From the cell containing the given text, extract its center point as [x, y] coordinate. 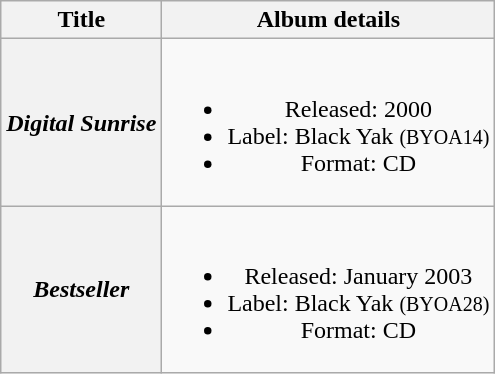
Released: January 2003Label: Black Yak (BYOA28)Format: CD [328, 290]
Title [82, 20]
Album details [328, 20]
Bestseller [82, 290]
Digital Sunrise [82, 122]
Released: 2000Label: Black Yak (BYOA14)Format: CD [328, 122]
